Search for the cell housing the specified text and yield its [X, Y] center coordinate. 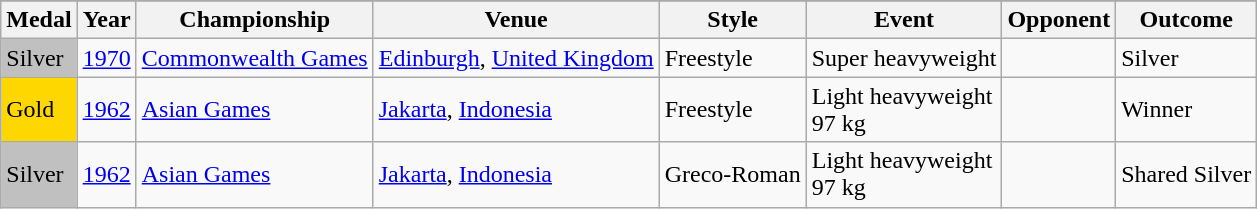
Style [732, 20]
Super heavyweight [904, 58]
Greco-Roman [732, 174]
Commonwealth Games [254, 58]
Championship [254, 20]
Shared Silver [1186, 174]
Outcome [1186, 20]
Year [106, 20]
Venue [516, 20]
Medal [39, 20]
Opponent [1059, 20]
Winner [1186, 110]
1970 [106, 58]
Event [904, 20]
Edinburgh, United Kingdom [516, 58]
Gold [39, 110]
